Output the [x, y] coordinate of the center of the cell containing the given text.  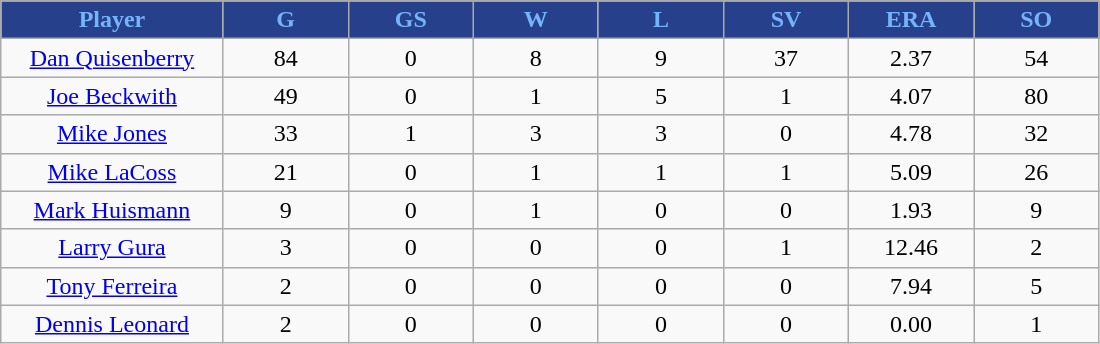
54 [1036, 58]
Mike Jones [112, 134]
L [660, 20]
Dan Quisenberry [112, 58]
32 [1036, 134]
8 [536, 58]
1.93 [912, 210]
Mike LaCoss [112, 172]
SV [786, 20]
ERA [912, 20]
GS [410, 20]
0.00 [912, 324]
G [286, 20]
12.46 [912, 248]
26 [1036, 172]
2.37 [912, 58]
49 [286, 96]
4.78 [912, 134]
37 [786, 58]
Joe Beckwith [112, 96]
7.94 [912, 286]
5.09 [912, 172]
Tony Ferreira [112, 286]
Larry Gura [112, 248]
W [536, 20]
Dennis Leonard [112, 324]
33 [286, 134]
80 [1036, 96]
4.07 [912, 96]
84 [286, 58]
21 [286, 172]
Mark Huismann [112, 210]
SO [1036, 20]
Player [112, 20]
